Pinpoint the cell where the given text exists, returning its [X, Y] midpoint coordinate. 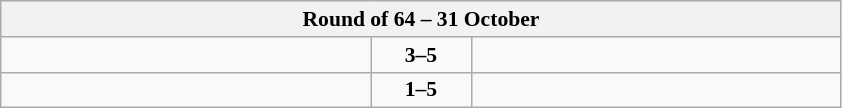
3–5 [421, 55]
1–5 [421, 90]
Round of 64 – 31 October [421, 19]
